Detect which cell encompasses the target text, then output its [x, y] center coordinate. 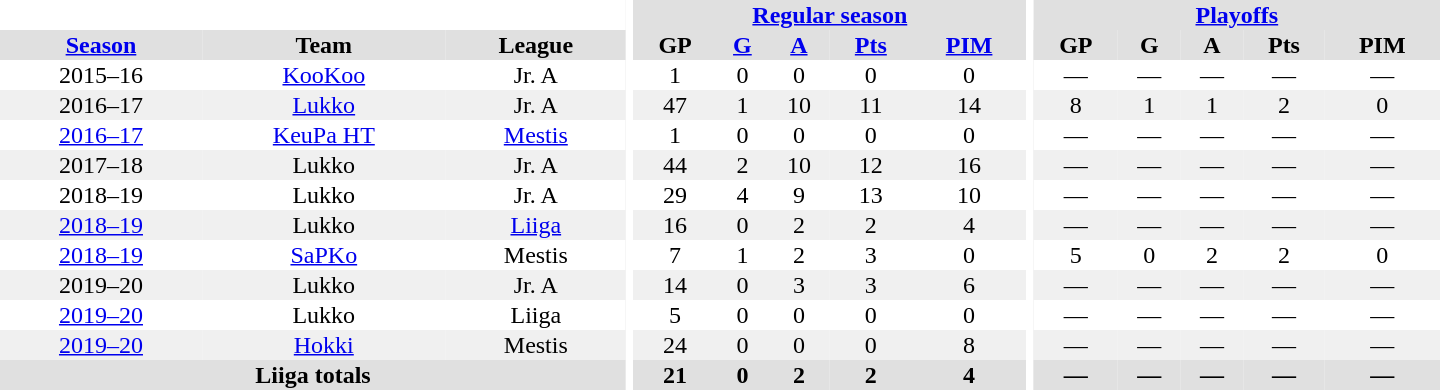
Regular season [830, 15]
League [536, 45]
24 [675, 345]
Liiga totals [313, 375]
13 [870, 195]
2017–18 [101, 165]
2015–16 [101, 75]
SaPKo [324, 255]
44 [675, 165]
47 [675, 105]
Playoffs [1237, 15]
Team [324, 45]
KooKoo [324, 75]
6 [968, 285]
KeuPa HT [324, 135]
Hokki [324, 345]
7 [675, 255]
Season [101, 45]
12 [870, 165]
21 [675, 375]
11 [870, 105]
29 [675, 195]
9 [800, 195]
